From the cell containing the given text, extract its center point as (X, Y) coordinate. 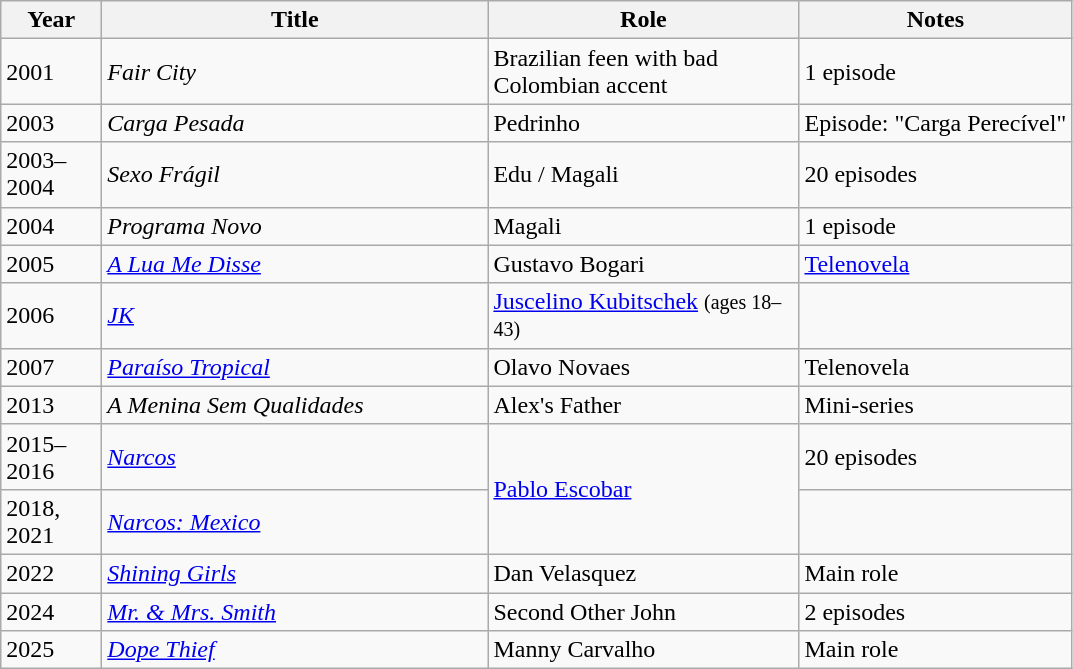
Dan Velasquez (644, 573)
Shining Girls (295, 573)
A Menina Sem Qualidades (295, 405)
Role (644, 20)
2018, 2021 (52, 522)
Carga Pesada (295, 123)
Year (52, 20)
Alex's Father (644, 405)
2 episodes (936, 611)
Sexo Frágil (295, 174)
Juscelino Kubitschek (ages 18–43) (644, 316)
Second Other John (644, 611)
Magali (644, 226)
2001 (52, 72)
2013 (52, 405)
Pedrinho (644, 123)
2022 (52, 573)
2005 (52, 264)
2003–2004 (52, 174)
Mr. & Mrs. Smith (295, 611)
Edu / Magali (644, 174)
Paraíso Tropical (295, 367)
Narcos: Mexico (295, 522)
2006 (52, 316)
A Lua Me Disse (295, 264)
Programa Novo (295, 226)
2025 (52, 650)
2015–2016 (52, 456)
Episode: "Carga Perecível" (936, 123)
2004 (52, 226)
2024 (52, 611)
Fair City (295, 72)
Pablo Escobar (644, 489)
Manny Carvalho (644, 650)
Gustavo Bogari (644, 264)
2007 (52, 367)
Brazilian feen with bad Colombian accent (644, 72)
Narcos (295, 456)
Mini-series (936, 405)
Dope Thief (295, 650)
Title (295, 20)
Olavo Novaes (644, 367)
Notes (936, 20)
2003 (52, 123)
JK (295, 316)
